Identify which cell holds the provided text, then report its (x, y) central coordinate. 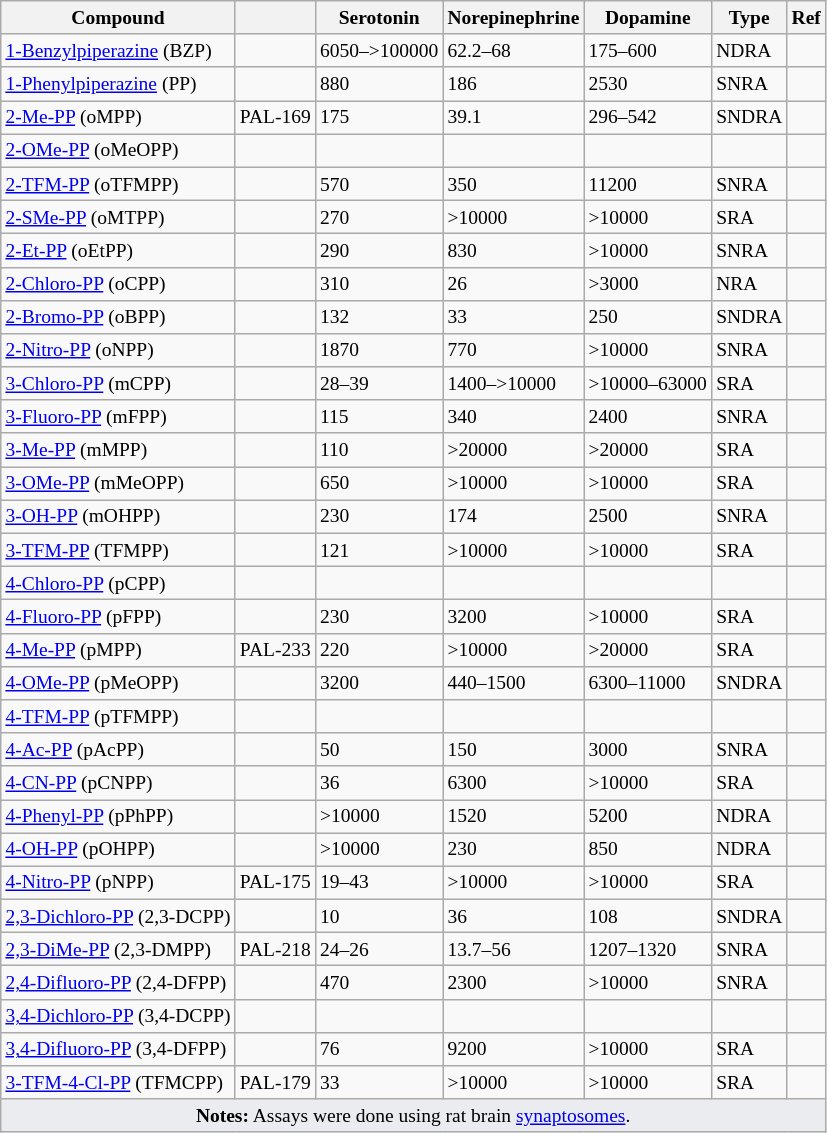
2-Bromo-PP (oBPP) (118, 316)
4-OH-PP (pOHPP) (118, 850)
1400–>10000 (514, 384)
470 (379, 982)
3,4-Difluoro-PP (3,4-DFPP) (118, 1048)
26 (514, 284)
Ref (806, 18)
132 (379, 316)
150 (514, 750)
2-TFM-PP (oTFMPP) (118, 184)
2530 (648, 84)
4-Chloro-PP (pCPP) (118, 584)
Notes: Assays were done using rat brain synaptosomes. (414, 1116)
115 (379, 416)
PAL-179 (275, 1082)
>10000–63000 (648, 384)
3-TFM-PP (TFMPP) (118, 550)
11200 (648, 184)
3,4-Dichloro-PP (3,4-DCPP) (118, 1016)
270 (379, 216)
440–1500 (514, 682)
Compound (118, 18)
13.7–56 (514, 950)
340 (514, 416)
NRA (750, 284)
2,4-Difluoro-PP (2,4-DFPP) (118, 982)
3-OMe-PP (mMeOPP) (118, 484)
PAL-175 (275, 882)
Serotonin (379, 18)
2,3-DiMe-PP (2,3-DMPP) (118, 950)
>3000 (648, 284)
2-Nitro-PP (oNPP) (118, 350)
62.2–68 (514, 50)
121 (379, 550)
4-Fluoro-PP (pFPP) (118, 616)
4-Phenyl-PP (pPhPP) (118, 816)
2400 (648, 416)
650 (379, 484)
4-CN-PP (pCNPP) (118, 782)
24–26 (379, 950)
Dopamine (648, 18)
186 (514, 84)
2-Et-PP (oEtPP) (118, 250)
1207–1320 (648, 950)
2-SMe-PP (oMTPP) (118, 216)
39.1 (514, 118)
19–43 (379, 882)
2-Me-PP (oMPP) (118, 118)
296–542 (648, 118)
1-Benzylpiperazine (BZP) (118, 50)
5200 (648, 816)
770 (514, 350)
880 (379, 84)
10 (379, 916)
6300–11000 (648, 682)
3-Fluoro-PP (mFPP) (118, 416)
Type (750, 18)
830 (514, 250)
3000 (648, 750)
2500 (648, 516)
1-Phenylpiperazine (PP) (118, 84)
174 (514, 516)
3-Me-PP (mMPP) (118, 450)
4-OMe-PP (pMeOPP) (118, 682)
1520 (514, 816)
4-Me-PP (pMPP) (118, 650)
290 (379, 250)
2300 (514, 982)
4-TFM-PP (pTFMPP) (118, 716)
110 (379, 450)
PAL-233 (275, 650)
310 (379, 284)
350 (514, 184)
4-Ac-PP (pAcPP) (118, 750)
PAL-218 (275, 950)
28–39 (379, 384)
250 (648, 316)
2-OMe-PP (oMeOPP) (118, 150)
76 (379, 1048)
3-TFM-4-Cl-PP (TFMCPP) (118, 1082)
3-Chloro-PP (mCPP) (118, 384)
175 (379, 118)
3-OH-PP (mOHPP) (118, 516)
175–600 (648, 50)
1870 (379, 350)
2-Chloro-PP (oCPP) (118, 284)
Norepinephrine (514, 18)
4-Nitro-PP (pNPP) (118, 882)
850 (648, 850)
6050–>100000 (379, 50)
50 (379, 750)
6300 (514, 782)
108 (648, 916)
2,3-Dichloro-PP (2,3-DCPP) (118, 916)
PAL-169 (275, 118)
220 (379, 650)
570 (379, 184)
9200 (514, 1048)
